Identify which cell holds the provided text, then report its [X, Y] central coordinate. 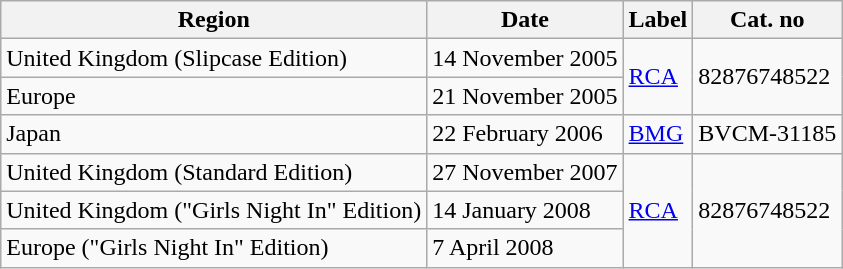
United Kingdom (Slipcase Edition) [214, 58]
Date [525, 20]
Region [214, 20]
22 February 2006 [525, 134]
21 November 2005 [525, 96]
14 November 2005 [525, 58]
Cat. no [768, 20]
BVCM-31185 [768, 134]
Label [658, 20]
United Kingdom ("Girls Night In" Edition) [214, 210]
27 November 2007 [525, 172]
BMG [658, 134]
Japan [214, 134]
Europe [214, 96]
United Kingdom (Standard Edition) [214, 172]
14 January 2008 [525, 210]
7 April 2008 [525, 248]
Europe ("Girls Night In" Edition) [214, 248]
